From the cell containing the given text, extract its center point as [x, y] coordinate. 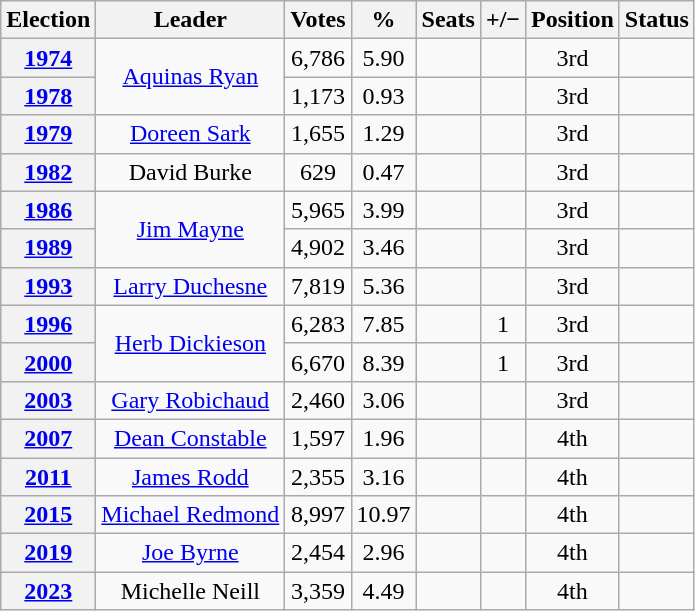
1978 [48, 96]
+/− [502, 20]
Michael Redmond [190, 515]
1,655 [318, 134]
1974 [48, 58]
7.85 [384, 324]
5.90 [384, 58]
1.96 [384, 438]
2,460 [318, 400]
10.97 [384, 515]
2015 [48, 515]
2019 [48, 553]
5.36 [384, 286]
1,173 [318, 96]
6,283 [318, 324]
Leader [190, 20]
Michelle Neill [190, 591]
Jim Mayne [190, 229]
% [384, 20]
Status [656, 20]
4.49 [384, 591]
Seats [448, 20]
8.39 [384, 362]
1982 [48, 172]
3.16 [384, 477]
James Rodd [190, 477]
2023 [48, 591]
4,902 [318, 248]
1989 [48, 248]
2,454 [318, 553]
629 [318, 172]
3.46 [384, 248]
2007 [48, 438]
1979 [48, 134]
0.47 [384, 172]
1,597 [318, 438]
Aquinas Ryan [190, 77]
Larry Duchesne [190, 286]
1986 [48, 210]
Dean Constable [190, 438]
6,670 [318, 362]
1996 [48, 324]
5,965 [318, 210]
Herb Dickieson [190, 343]
0.93 [384, 96]
6,786 [318, 58]
3,359 [318, 591]
7,819 [318, 286]
1993 [48, 286]
Position [573, 20]
2000 [48, 362]
David Burke [190, 172]
Votes [318, 20]
2011 [48, 477]
3.06 [384, 400]
2,355 [318, 477]
8,997 [318, 515]
1.29 [384, 134]
Election [48, 20]
Gary Robichaud [190, 400]
Doreen Sark [190, 134]
2003 [48, 400]
2.96 [384, 553]
3.99 [384, 210]
Joe Byrne [190, 553]
